Output the (X, Y) coordinate of the center of the cell containing the given text.  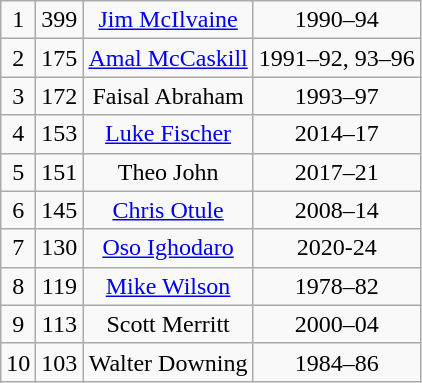
153 (60, 134)
2014–17 (336, 134)
10 (18, 362)
175 (60, 58)
1991–92, 93–96 (336, 58)
9 (18, 324)
119 (60, 286)
145 (60, 210)
5 (18, 172)
8 (18, 286)
172 (60, 96)
Walter Downing (168, 362)
2 (18, 58)
1984–86 (336, 362)
2017–21 (336, 172)
Faisal Abraham (168, 96)
151 (60, 172)
2000–04 (336, 324)
1993–97 (336, 96)
399 (60, 20)
4 (18, 134)
6 (18, 210)
113 (60, 324)
Jim McIlvaine (168, 20)
3 (18, 96)
1 (18, 20)
1990–94 (336, 20)
1978–82 (336, 286)
130 (60, 248)
2008–14 (336, 210)
Theo John (168, 172)
Mike Wilson (168, 286)
7 (18, 248)
Luke Fischer (168, 134)
2020-24 (336, 248)
Oso Ighodaro (168, 248)
Scott Merritt (168, 324)
103 (60, 362)
Amal McCaskill (168, 58)
Chris Otule (168, 210)
